Output the [x, y] coordinate of the center of the cell containing the given text.  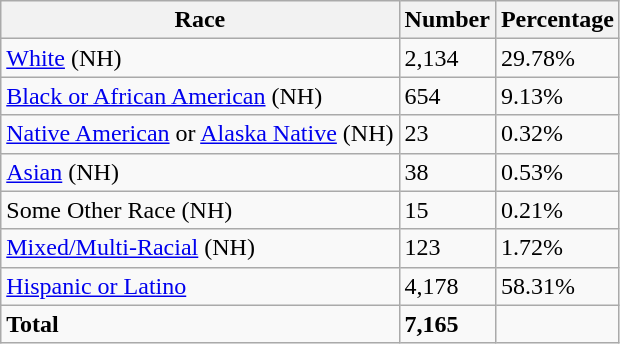
15 [447, 210]
Native American or Alaska Native (NH) [200, 134]
123 [447, 248]
0.53% [557, 172]
Black or African American (NH) [200, 96]
0.32% [557, 134]
2,134 [447, 58]
654 [447, 96]
Race [200, 20]
9.13% [557, 96]
Asian (NH) [200, 172]
Number [447, 20]
Mixed/Multi-Racial (NH) [200, 248]
38 [447, 172]
Hispanic or Latino [200, 286]
White (NH) [200, 58]
0.21% [557, 210]
7,165 [447, 324]
58.31% [557, 286]
Some Other Race (NH) [200, 210]
23 [447, 134]
Percentage [557, 20]
1.72% [557, 248]
29.78% [557, 58]
4,178 [447, 286]
Total [200, 324]
